Extract the (X, Y) coordinate from the center of the cell holding the provided text.  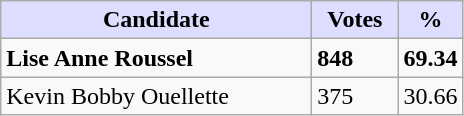
69.34 (430, 58)
30.66 (430, 96)
Candidate (156, 20)
848 (355, 58)
Votes (355, 20)
Kevin Bobby Ouellette (156, 96)
% (430, 20)
Lise Anne Roussel (156, 58)
375 (355, 96)
